Identify which cell holds the provided text, then report its [x, y] central coordinate. 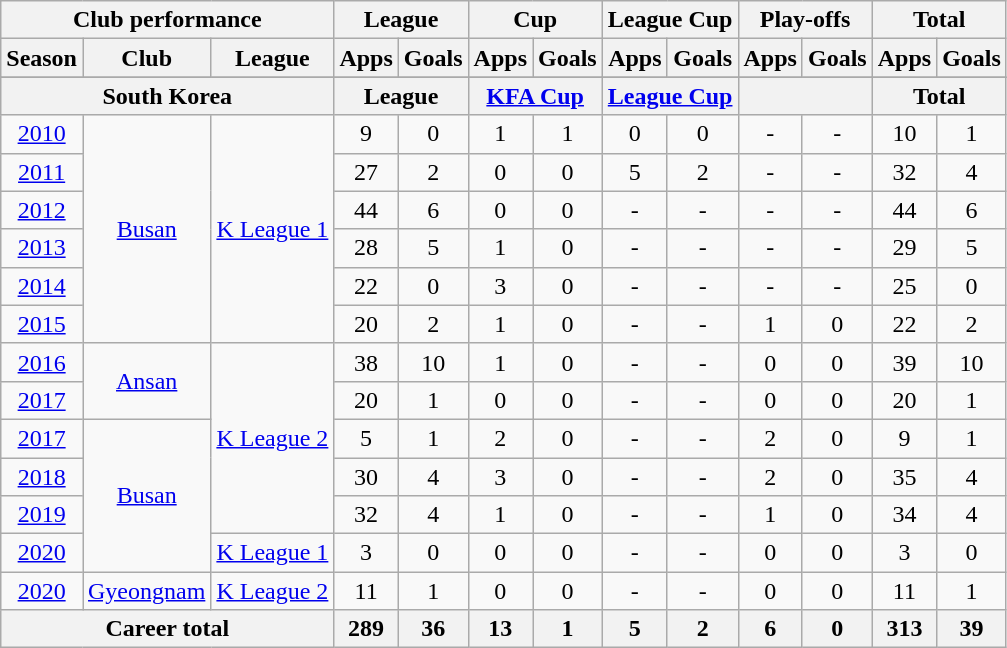
13 [500, 629]
2013 [42, 248]
25 [904, 286]
28 [366, 248]
KFA Cup [535, 96]
Club performance [168, 20]
Gyeongnam [146, 591]
2016 [42, 362]
2011 [42, 172]
Ansan [146, 381]
2014 [42, 286]
2012 [42, 210]
2010 [42, 134]
34 [904, 515]
289 [366, 629]
Season [42, 58]
36 [433, 629]
30 [366, 477]
38 [366, 362]
Cup [535, 20]
35 [904, 477]
2018 [42, 477]
29 [904, 248]
2015 [42, 324]
2019 [42, 515]
313 [904, 629]
Career total [168, 629]
Club [146, 58]
Play-offs [805, 20]
27 [366, 172]
South Korea [168, 96]
